Scan for the cell matching the given text and deliver its [X, Y] coordinate at center. 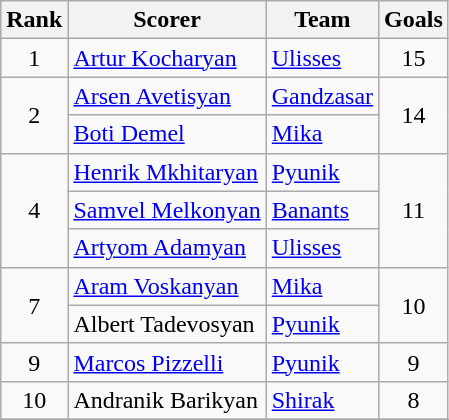
Scorer [167, 20]
4 [34, 210]
Aram Voskanyan [167, 286]
11 [414, 210]
Artur Kocharyan [167, 58]
Artyom Adamyan [167, 248]
Team [322, 20]
2 [34, 115]
Marcos Pizzelli [167, 362]
Albert Tadevosyan [167, 324]
Henrik Mkhitaryan [167, 172]
14 [414, 115]
Arsen Avetisyan [167, 96]
15 [414, 58]
8 [414, 400]
1 [34, 58]
Rank [34, 20]
7 [34, 305]
Goals [414, 20]
Gandzasar [322, 96]
Boti Demel [167, 134]
Samvel Melkonyan [167, 210]
Shirak [322, 400]
Andranik Barikyan [167, 400]
Banants [322, 210]
